Search for the cell housing the specified text and yield its (x, y) center coordinate. 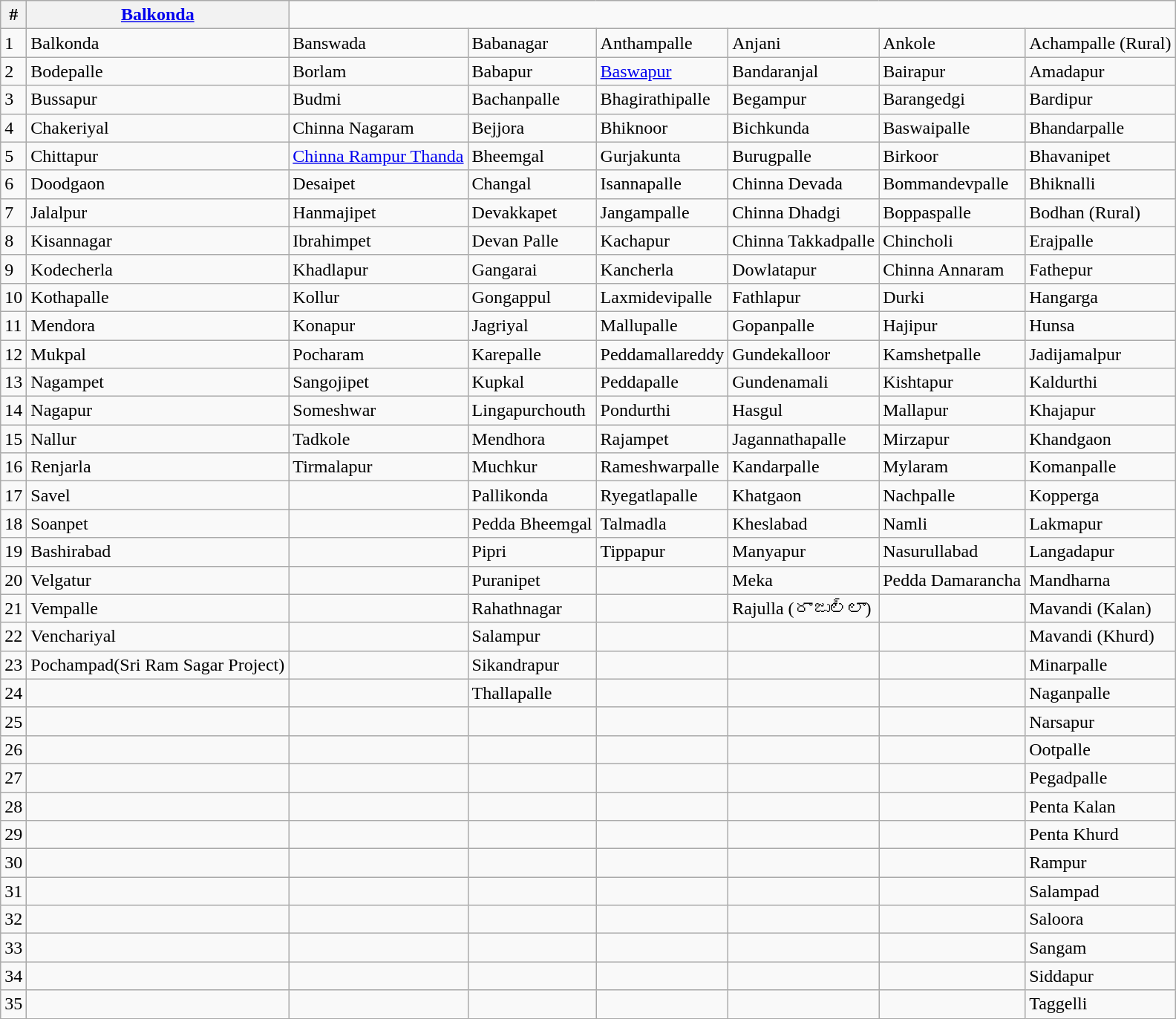
8 (13, 241)
25 (13, 721)
Kancherla (662, 269)
Mendhora (532, 439)
Kisannagar (157, 241)
Kaldurthi (1100, 382)
28 (13, 806)
Barangedgi (952, 100)
Venchariyal (157, 637)
32 (13, 919)
Saloora (1100, 919)
Birkoor (952, 156)
Khajapur (1100, 411)
Ibrahimpet (379, 241)
4 (13, 128)
Mallupalle (662, 325)
Gangarai (532, 269)
Boppaspalle (952, 212)
Salampad (1100, 891)
Konapur (379, 325)
Bheemgal (532, 156)
Mandharna (1100, 580)
Kandarpalle (803, 467)
Kopperga (1100, 495)
Bhiknalli (1100, 184)
Mavandi (Khurd) (1100, 637)
Ryegatlapalle (662, 495)
30 (13, 863)
29 (13, 835)
26 (13, 749)
Nagapur (157, 411)
Burugpalle (803, 156)
Langadapur (1100, 552)
21 (13, 608)
Savel (157, 495)
Pegadpalle (1100, 778)
Bairapur (952, 71)
Chinna Dhadgi (803, 212)
7 (13, 212)
Sangojipet (379, 382)
Velgatur (157, 580)
Changal (532, 184)
Mukpal (157, 354)
Bhagirathipalle (662, 100)
Kishtapur (952, 382)
Mavandi (Kalan) (1100, 608)
Soanpet (157, 524)
Bardipur (1100, 100)
Laxmidevipalle (662, 297)
Chittapur (157, 156)
31 (13, 891)
Bommandevpalle (952, 184)
Salampur (532, 637)
Penta Khurd (1100, 835)
Bashirabad (157, 552)
3 (13, 100)
Khatgaon (803, 495)
Nasurullabad (952, 552)
Bussapur (157, 100)
Rameshwarpalle (662, 467)
Kachapur (662, 241)
Namli (952, 524)
11 (13, 325)
Anthampalle (662, 43)
Anjani (803, 43)
Kamshetpalle (952, 354)
Minarpalle (1100, 665)
Dowlatapur (803, 269)
Peddapalle (662, 382)
Thallapalle (532, 693)
9 (13, 269)
14 (13, 411)
Hanmajipet (379, 212)
Tirmalapur (379, 467)
Chakeriyal (157, 128)
33 (13, 948)
Bandaranjal (803, 71)
Erajpalle (1100, 241)
Pallikonda (532, 495)
Hunsa (1100, 325)
Vempalle (157, 608)
Borlam (379, 71)
# (13, 15)
Lingapurchouth (532, 411)
Fathepur (1100, 269)
Penta Kalan (1100, 806)
Jadijamalpur (1100, 354)
Ootpalle (1100, 749)
Banswada (379, 43)
Begampur (803, 100)
Chinna Annaram (952, 269)
Bichkunda (803, 128)
Sangam (1100, 948)
Kodecherla (157, 269)
Mallapur (952, 411)
Gongappul (532, 297)
Tippapur (662, 552)
Tadkole (379, 439)
Manyapur (803, 552)
20 (13, 580)
Devakkapet (532, 212)
19 (13, 552)
Meka (803, 580)
Chinna Takkadpalle (803, 241)
Chinna Rampur Thanda (379, 156)
Kothapalle (157, 297)
35 (13, 1004)
Bodepalle (157, 71)
Hasgul (803, 411)
15 (13, 439)
Kupkal (532, 382)
27 (13, 778)
Bodhan (Rural) (1100, 212)
Gurjakunta (662, 156)
13 (13, 382)
Pedda Bheemgal (532, 524)
Rampur (1100, 863)
Rajampet (662, 439)
Puranipet (532, 580)
Kheslabad (803, 524)
Baswapur (662, 71)
Khandgaon (1100, 439)
Rajulla (రాజుల్లా) (803, 608)
Peddamallareddy (662, 354)
Nagampet (157, 382)
Pedda Damarancha (952, 580)
Someshwar (379, 411)
Gopanpalle (803, 325)
5 (13, 156)
Chinna Devada (803, 184)
17 (13, 495)
Pondurthi (662, 411)
2 (13, 71)
Nallur (157, 439)
Fathlapur (803, 297)
Baswaipalle (952, 128)
Gundenamali (803, 382)
Karepalle (532, 354)
Jangampalle (662, 212)
Mendora (157, 325)
24 (13, 693)
6 (13, 184)
Bhiknoor (662, 128)
Gundekalloor (803, 354)
16 (13, 467)
Khadlapur (379, 269)
Devan Palle (532, 241)
Narsapur (1100, 721)
Pocharam (379, 354)
34 (13, 976)
10 (13, 297)
Jagannathapalle (803, 439)
Muchkur (532, 467)
Talmadla (662, 524)
Sikandrapur (532, 665)
Achampalle (Rural) (1100, 43)
Pipri (532, 552)
Naganpalle (1100, 693)
22 (13, 637)
Hangarga (1100, 297)
Babapur (532, 71)
Jagriyal (532, 325)
Pochampad(Sri Ram Sagar Project) (157, 665)
Desaipet (379, 184)
Mirzapur (952, 439)
Isannapalle (662, 184)
Budmi (379, 100)
Hajipur (952, 325)
23 (13, 665)
Taggelli (1100, 1004)
12 (13, 354)
Mylaram (952, 467)
Komanpalle (1100, 467)
Amadapur (1100, 71)
Bejjora (532, 128)
Nachpalle (952, 495)
Siddapur (1100, 976)
Jalalpur (157, 212)
Bhandarpalle (1100, 128)
Rahathnagar (532, 608)
Bhavanipet (1100, 156)
Renjarla (157, 467)
Durki (952, 297)
Ankole (952, 43)
18 (13, 524)
Lakmapur (1100, 524)
Bachanpalle (532, 100)
Babanagar (532, 43)
Chinna Nagaram (379, 128)
Chincholi (952, 241)
1 (13, 43)
Doodgaon (157, 184)
Kollur (379, 297)
